Scan for the cell matching the given text and deliver its [X, Y] coordinate at center. 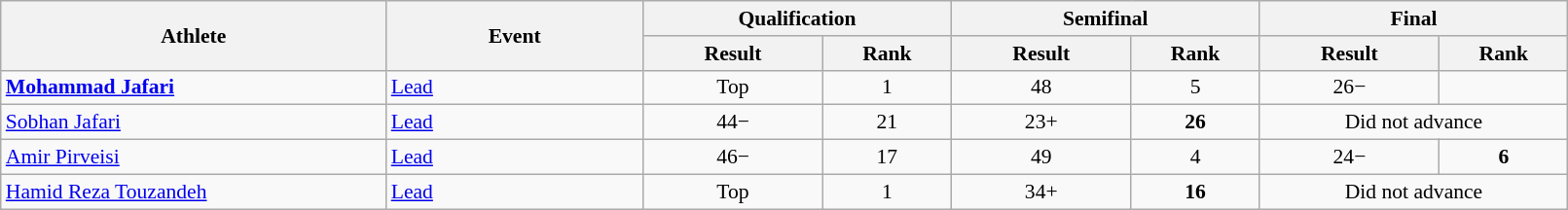
4 [1195, 157]
24− [1349, 157]
48 [1041, 87]
26 [1195, 122]
46− [734, 157]
Athlete [194, 35]
16 [1195, 192]
5 [1195, 87]
23+ [1041, 122]
49 [1041, 157]
Qualification [798, 18]
Semifinal [1106, 18]
Sobhan Jafari [194, 122]
21 [887, 122]
Final [1413, 18]
Mohammad Jafari [194, 87]
44− [734, 122]
Amir Pirveisi [194, 157]
Hamid Reza Touzandeh [194, 192]
26− [1349, 87]
6 [1504, 157]
34+ [1041, 192]
Event [515, 35]
17 [887, 157]
